Determine the (x, y) coordinate at the center of the cell enclosing the given text.  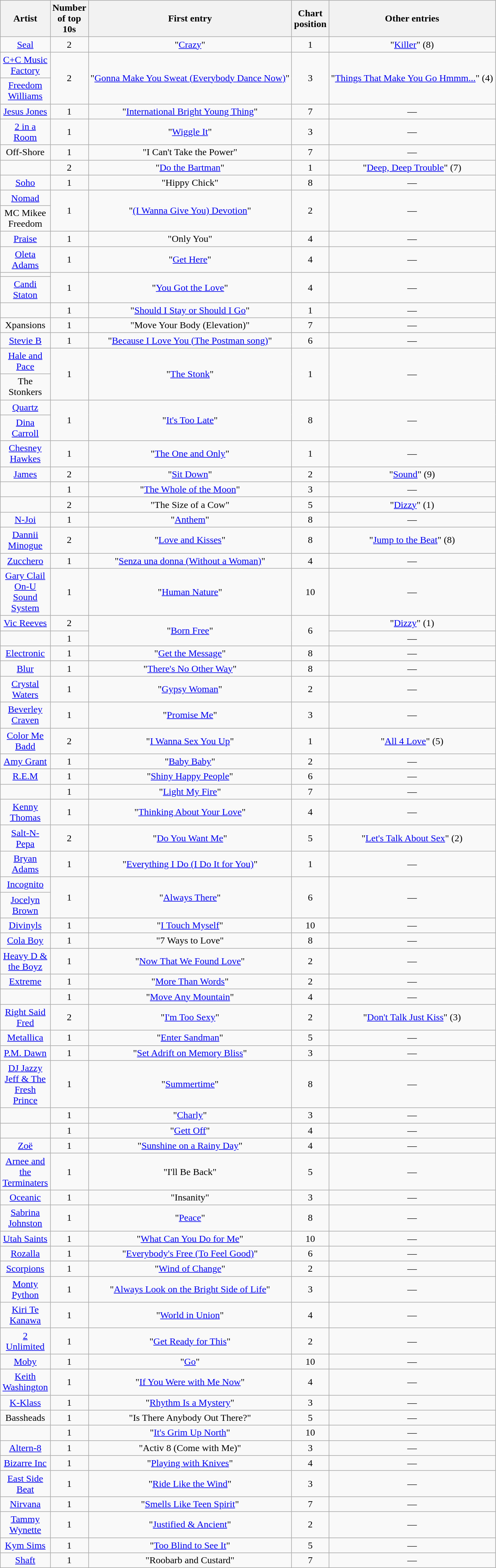
"The One and Only" (190, 453)
MC Mikee Freedom (25, 218)
2 in a Room (25, 132)
Candi Staton (25, 290)
"Human Nature" (190, 592)
"7 Ways to Love" (190, 941)
Artist (25, 19)
"International Bright Young Thing" (190, 111)
K-Klass (25, 1403)
"Don't Talk Just Kiss" (3) (412, 1017)
Altern-8 (25, 1448)
"Senza una donna (Without a Woman)" (190, 560)
Zucchero (25, 560)
Crystal Waters (25, 689)
"Playing with Knives" (190, 1463)
Bryan Adams (25, 864)
"I'm Too Sexy" (190, 1017)
"Anthem" (190, 519)
"Gett Off" (190, 1130)
"Move Any Mountain" (190, 997)
Sabrina Johnston (25, 1218)
P.M. Dawn (25, 1053)
Chesney Hawkes (25, 453)
Monty Python (25, 1290)
"Peace" (190, 1218)
"Killer" (8) (412, 45)
"Do You Want Me" (190, 838)
Tammy Wynette (25, 1524)
"The Size of a Cow" (190, 504)
"The Whole of the Moon" (190, 489)
Incognito (25, 884)
Salt-N-Pepa (25, 838)
"Hippy Chick" (190, 183)
"Roobarb and Custard" (190, 1560)
"Gypsy Woman" (190, 689)
"Let's Talk About Sex" (2) (412, 838)
"Charly" (190, 1115)
"Promise Me" (190, 715)
Electronic (25, 654)
Other entries (412, 19)
"Ride Like the Wind" (190, 1484)
"Shiny Happy People" (190, 776)
Beverley Craven (25, 715)
"The Stonk" (190, 374)
"If You Were with Me Now" (190, 1382)
Oceanic (25, 1197)
"Get the Message" (190, 654)
Praise (25, 239)
Number of top 10s (69, 19)
"Now That We Found Love" (190, 961)
"I Touch Myself" (190, 926)
Utah Saints (25, 1238)
"Things That Make You Go Hmmm..." (4) (412, 78)
Nirvana (25, 1504)
"Too Blind to See It" (190, 1545)
"Summertime" (190, 1084)
"More Than Words" (190, 982)
Heavy D & the Boyz (25, 961)
Oleta Adams (25, 259)
"Everything I Do (I Do It for You)" (190, 864)
"Activ 8 (Come with Me)" (190, 1448)
Kiri Te Kanawa (25, 1315)
C+C Music Factory (25, 65)
Bizarre Inc (25, 1463)
"I Can't Take the Power" (190, 152)
"Wind of Change" (190, 1269)
"It's Too Late" (190, 420)
Kym Sims (25, 1545)
Jocelyn Brown (25, 905)
"World in Union" (190, 1315)
"Everybody's Free (To Feel Good)" (190, 1254)
Cola Boy (25, 941)
Hale and Pace (25, 361)
"Rhythm Is a Mystery" (190, 1403)
Soho (25, 183)
"Get Here" (190, 259)
Extreme (25, 982)
Right Said Fred (25, 1017)
N-Joi (25, 519)
"Baby Baby" (190, 761)
Seal (25, 45)
"(I Wanna Give You) Devotion" (190, 211)
DJ Jazzy Jeff & The Fresh Prince (25, 1084)
2 Unlimited (25, 1341)
First entry (190, 19)
Arnee and the Terminaters (25, 1171)
Quartz (25, 407)
Amy Grant (25, 761)
"Jump to the Beat" (8) (412, 540)
"Deep, Deep Trouble" (7) (412, 167)
East Side Beat (25, 1484)
"Gonna Make You Sweat (Everybody Dance Now)" (190, 78)
Color Me Badd (25, 741)
Freedom Williams (25, 91)
"Thinking About Your Love" (190, 812)
Chart position (310, 19)
Bassheads (25, 1418)
Kenny Thomas (25, 812)
"Sound" (9) (412, 474)
Nomad (25, 198)
Divinyls (25, 926)
Metallica (25, 1038)
"I'll Be Back" (190, 1171)
Shaft (25, 1560)
"Crazy" (190, 45)
"Love and Kisses" (190, 540)
Dannii Minogue (25, 540)
"Sit Down" (190, 474)
"Because I Love You (The Postman song)" (190, 340)
"It's Grim Up North" (190, 1433)
"Sunshine on a Rainy Day" (190, 1146)
"Get Ready for This" (190, 1341)
"Insanity" (190, 1197)
"Justified & Ancient" (190, 1524)
"Should I Stay or Should I Go" (190, 310)
"Move Your Body (Elevation)" (190, 325)
Stevie B (25, 340)
James (25, 474)
Dina Carroll (25, 428)
"What Can You Do for Me" (190, 1238)
Zoë (25, 1146)
"Smells Like Teen Spirit" (190, 1504)
Scorpions (25, 1269)
The Stonkers (25, 387)
Vic Reeves (25, 623)
"You Got the Love" (190, 288)
"Go" (190, 1362)
"Always There" (190, 897)
Off-Shore (25, 152)
R.E.M (25, 776)
Keith Washington (25, 1382)
"Do the Bartman" (190, 167)
"All 4 Love" (5) (412, 741)
"Light My Fire" (190, 792)
Gary Clail On-U Sound System (25, 592)
Xpansions (25, 325)
"Wiggle It" (190, 132)
"Enter Sandman" (190, 1038)
"There's No Other Way" (190, 669)
"Born Free" (190, 631)
Jesus Jones (25, 111)
Moby (25, 1362)
"Always Look on the Bright Side of Life" (190, 1290)
"I Wanna Sex You Up" (190, 741)
"Only You" (190, 239)
Rozalla (25, 1254)
"Is There Anybody Out There?" (190, 1418)
Blur (25, 669)
"Set Adrift on Memory Bliss" (190, 1053)
